From the cell containing the given text, extract its center point as [x, y] coordinate. 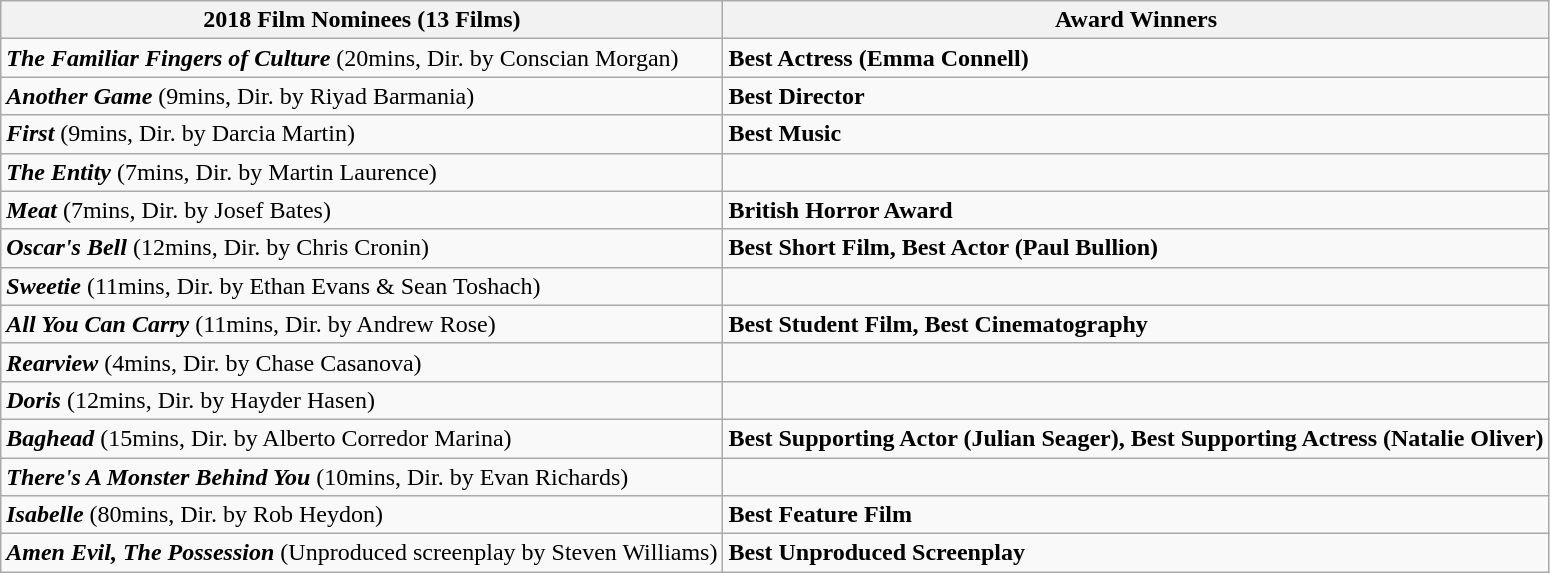
Best Music [1136, 134]
Amen Evil, The Possession (Unproduced screenplay by Steven Williams) [362, 553]
Sweetie (11mins, Dir. by Ethan Evans & Sean Toshach) [362, 286]
Best Supporting Actor (Julian Seager), Best Supporting Actress (Natalie Oliver) [1136, 438]
The Entity (7mins, Dir. by Martin Laurence) [362, 172]
Best Actress (Emma Connell) [1136, 58]
The Familiar Fingers of Culture (20mins, Dir. by Conscian Morgan) [362, 58]
Award Winners [1136, 20]
First (9mins, Dir. by Darcia Martin) [362, 134]
All You Can Carry (11mins, Dir. by Andrew Rose) [362, 324]
Best Unproduced Screenplay [1136, 553]
Best Director [1136, 96]
2018 Film Nominees (13 Films) [362, 20]
Another Game (9mins, Dir. by Riyad Barmania) [362, 96]
Oscar's Bell (12mins, Dir. by Chris Cronin) [362, 248]
British Horror Award [1136, 210]
Meat (7mins, Dir. by Josef Bates) [362, 210]
Best Short Film, Best Actor (Paul Bullion) [1136, 248]
Isabelle (80mins, Dir. by Rob Heydon) [362, 515]
Best Student Film, Best Cinematography [1136, 324]
Doris (12mins, Dir. by Hayder Hasen) [362, 400]
There's A Monster Behind You (10mins, Dir. by Evan Richards) [362, 477]
Baghead (15mins, Dir. by Alberto Corredor Marina) [362, 438]
Rearview (4mins, Dir. by Chase Casanova) [362, 362]
Best Feature Film [1136, 515]
